Provide the [x, y] coordinate of the cell's center where the given text is located.  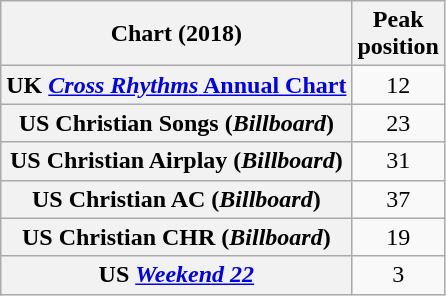
Chart (2018) [176, 34]
US Christian AC (Billboard) [176, 199]
37 [398, 199]
19 [398, 237]
12 [398, 85]
US Christian Airplay (Billboard) [176, 161]
23 [398, 123]
US Christian CHR (Billboard) [176, 237]
US Christian Songs (Billboard) [176, 123]
3 [398, 275]
Peakposition [398, 34]
31 [398, 161]
UK Cross Rhythms Annual Chart [176, 85]
US Weekend 22 [176, 275]
